Provide the (x, y) coordinate of the cell's center where the given text is located.  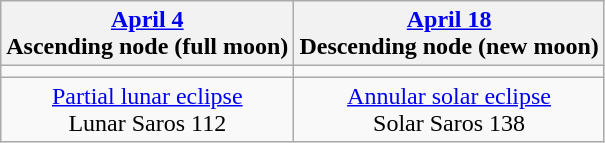
April 18Descending node (new moon) (449, 34)
April 4Ascending node (full moon) (148, 34)
Partial lunar eclipseLunar Saros 112 (148, 110)
Annular solar eclipseSolar Saros 138 (449, 110)
